Search for the cell housing the specified text and yield its [x, y] center coordinate. 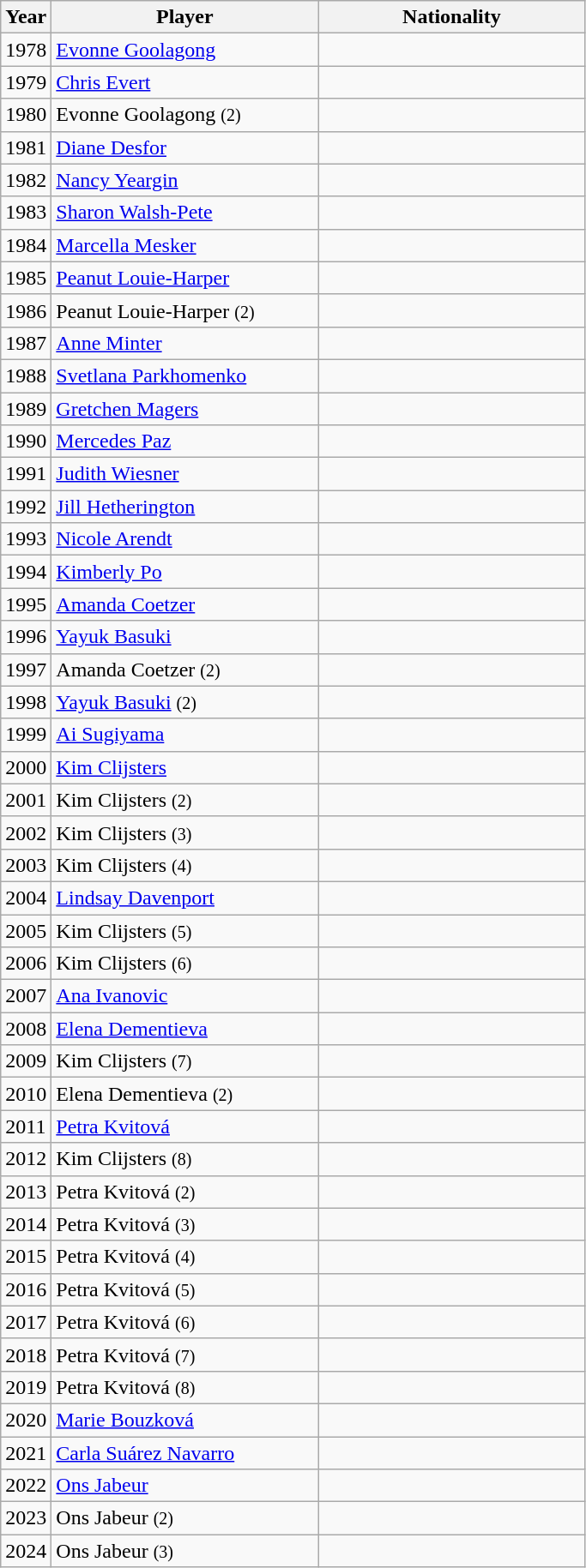
Kim Clijsters (5) [185, 930]
1992 [26, 507]
2009 [26, 1061]
Anne Minter [185, 343]
Sharon Walsh-Pete [185, 213]
1982 [26, 180]
2008 [26, 1029]
Nicole Arendt [185, 539]
2000 [26, 767]
2006 [26, 964]
Ana Ivanovic [185, 996]
Yayuk Basuki [185, 637]
2024 [26, 1551]
2018 [26, 1355]
Nancy Yeargin [185, 180]
2017 [26, 1322]
Nationality [451, 17]
Kim Clijsters (4) [185, 865]
1995 [26, 604]
2012 [26, 1159]
Kim Clijsters (7) [185, 1061]
Elena Dementieva (2) [185, 1094]
Player [185, 17]
1983 [26, 213]
2016 [26, 1289]
1984 [26, 245]
Petra Kvitová (8) [185, 1387]
Petra Kvitová (2) [185, 1192]
Lindsay Davenport [185, 898]
2013 [26, 1192]
Yayuk Basuki (2) [185, 702]
Elena Dementieva [185, 1029]
1978 [26, 50]
1989 [26, 409]
Judith Wiesner [185, 474]
2019 [26, 1387]
Amanda Coetzer (2) [185, 670]
Petra Kvitová (3) [185, 1224]
Ons Jabeur (3) [185, 1551]
Kimberly Po [185, 572]
2023 [26, 1518]
2021 [26, 1453]
Diane Desfor [185, 147]
1993 [26, 539]
Petra Kvitová (6) [185, 1322]
2010 [26, 1094]
2004 [26, 898]
Ons Jabeur (2) [185, 1518]
1991 [26, 474]
1994 [26, 572]
1979 [26, 82]
1986 [26, 310]
2020 [26, 1420]
Petra Kvitová (5) [185, 1289]
Jill Hetherington [185, 507]
2015 [26, 1257]
Amanda Coetzer [185, 604]
Gretchen Magers [185, 409]
Evonne Goolagong [185, 50]
Kim Clijsters [185, 767]
Carla Suárez Navarro [185, 1453]
Peanut Louie-Harper (2) [185, 310]
Ons Jabeur [185, 1486]
Petra Kvitová (4) [185, 1257]
Evonne Goolagong (2) [185, 115]
2001 [26, 800]
Kim Clijsters (2) [185, 800]
Petra Kvitová [185, 1126]
2011 [26, 1126]
Kim Clijsters (3) [185, 832]
2022 [26, 1486]
Peanut Louie-Harper [185, 278]
Svetlana Parkhomenko [185, 375]
2007 [26, 996]
Marcella Mesker [185, 245]
Ai Sugiyama [185, 735]
2002 [26, 832]
1985 [26, 278]
1990 [26, 442]
1997 [26, 670]
2014 [26, 1224]
1987 [26, 343]
1999 [26, 735]
Kim Clijsters (6) [185, 964]
1996 [26, 637]
Mercedes Paz [185, 442]
Chris Evert [185, 82]
1981 [26, 147]
Marie Bouzková [185, 1420]
1998 [26, 702]
Kim Clijsters (8) [185, 1159]
1988 [26, 375]
Petra Kvitová (7) [185, 1355]
2003 [26, 865]
1980 [26, 115]
2005 [26, 930]
Year [26, 17]
